Identify which cell holds the provided text, then report its (X, Y) central coordinate. 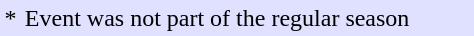
* (12, 18)
Event was not part of the regular season (247, 18)
